Return the [x, y] coordinate for the center point of the cell that contains the specified text.  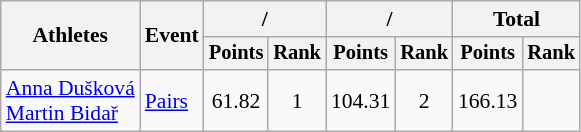
Pairs [172, 100]
61.82 [236, 100]
166.13 [488, 100]
Anna Dušková Martin Bidař [70, 100]
Event [172, 36]
Total [516, 19]
1 [297, 100]
2 [424, 100]
104.31 [360, 100]
Athletes [70, 36]
